Extract the [X, Y] coordinate from the center of the cell holding the provided text.  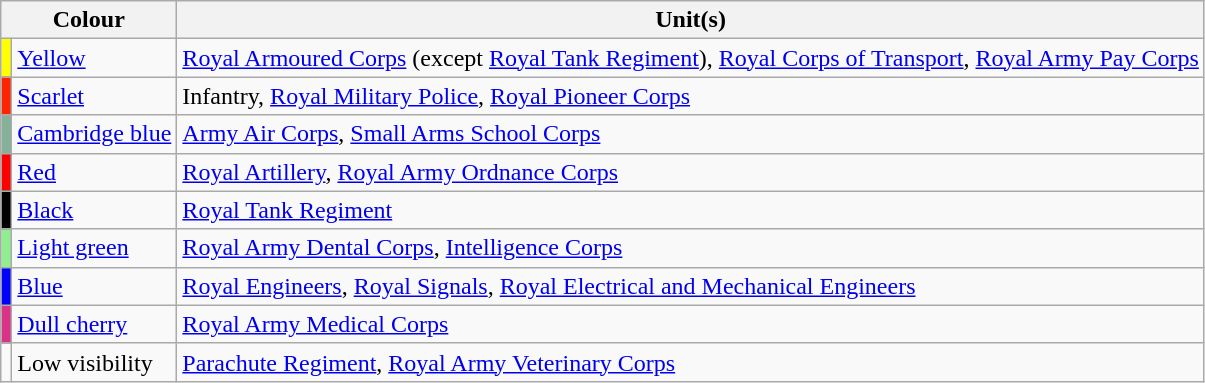
Parachute Regiment, Royal Army Veterinary Corps [691, 362]
Royal Armoured Corps (except Royal Tank Regiment), Royal Corps of Transport, Royal Army Pay Corps [691, 58]
Low visibility [94, 362]
Dull cherry [94, 324]
Scarlet [94, 96]
Royal Army Medical Corps [691, 324]
Royal Engineers, Royal Signals, Royal Electrical and Mechanical Engineers [691, 286]
Red [94, 172]
Light green [94, 248]
Army Air Corps, Small Arms School Corps [691, 134]
Unit(s) [691, 20]
Royal Artillery, Royal Army Ordnance Corps [691, 172]
Royal Tank Regiment [691, 210]
Black [94, 210]
Cambridge blue [94, 134]
Infantry, Royal Military Police, Royal Pioneer Corps [691, 96]
Yellow [94, 58]
Royal Army Dental Corps, Intelligence Corps [691, 248]
Colour [89, 20]
Blue [94, 286]
